Output the [x, y] coordinate of the center of the cell containing the given text.  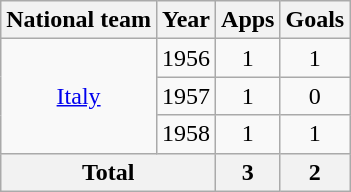
1956 [186, 58]
Italy [79, 96]
Apps [248, 20]
1957 [186, 96]
Year [186, 20]
2 [315, 172]
1958 [186, 134]
3 [248, 172]
Total [108, 172]
National team [79, 20]
Goals [315, 20]
0 [315, 96]
